Pinpoint the cell where the given text exists, returning its (X, Y) midpoint coordinate. 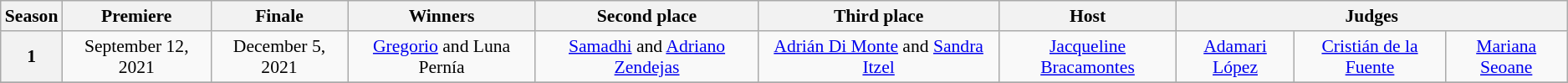
Judges (1371, 16)
Season (32, 16)
Adamari López (1236, 57)
Third place (879, 16)
September 12, 2021 (136, 57)
December 5, 2021 (279, 57)
Gregorio and Luna Pernía (442, 57)
Mariana Seoane (1507, 57)
Samadhi and Adriano Zendejas (647, 57)
1 (32, 57)
Host (1087, 16)
Premiere (136, 16)
Cristián de la Fuente (1370, 57)
Adrián Di Monte and Sandra Itzel (879, 57)
Second place (647, 16)
Jacqueline Bracamontes (1087, 57)
Finale (279, 16)
Winners (442, 16)
